Capture the cell that displays the provided text and extract its (X, Y) central coordinate. 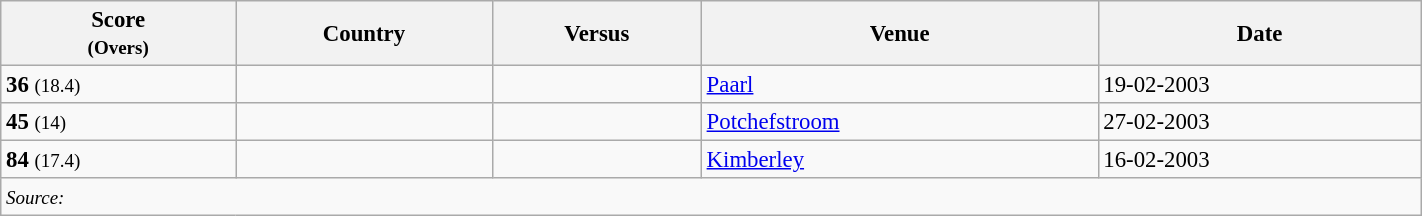
45 (14) (118, 122)
Source: (711, 197)
19-02-2003 (1260, 85)
27-02-2003 (1260, 122)
Score (Overs) (118, 34)
84 (17.4) (118, 160)
Paarl (900, 85)
Versus (596, 34)
Potchefstroom (900, 122)
16-02-2003 (1260, 160)
Kimberley (900, 160)
Date (1260, 34)
Venue (900, 34)
Country (364, 34)
36 (18.4) (118, 85)
